Output the [x, y] coordinate of the center of the cell containing the given text.  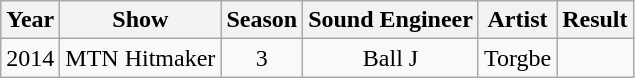
Show [140, 20]
Year [30, 20]
Artist [517, 20]
3 [262, 58]
MTN Hitmaker [140, 58]
Season [262, 20]
Torgbe [517, 58]
Ball J [391, 58]
Result [595, 20]
2014 [30, 58]
Sound Engineer [391, 20]
